Capture the cell that displays the provided text and extract its (x, y) central coordinate. 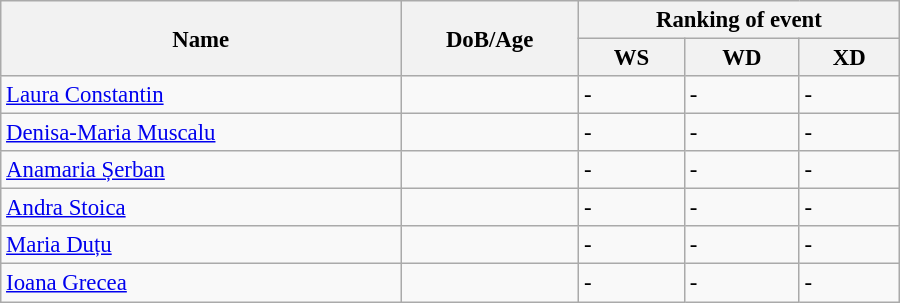
Ioana Grecea (201, 283)
Anamaria Șerban (201, 170)
DoB/Age (490, 38)
WD (742, 58)
Ranking of event (740, 20)
Denisa-Maria Muscalu (201, 133)
WS (632, 58)
Laura Constantin (201, 95)
XD (849, 58)
Maria Duțu (201, 245)
Andra Stoica (201, 208)
Name (201, 38)
